Output the (X, Y) coordinate of the center of the cell containing the given text.  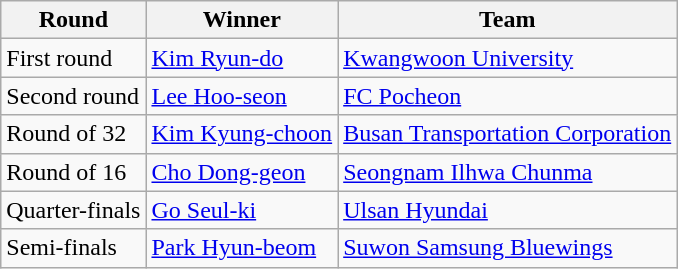
Quarter-finals (74, 210)
Semi-finals (74, 248)
Busan Transportation Corporation (508, 134)
Cho Dong-geon (242, 172)
Go Seul-ki (242, 210)
Round of 32 (74, 134)
Round (74, 20)
Suwon Samsung Bluewings (508, 248)
Kwangwoon University (508, 58)
Seongnam Ilhwa Chunma (508, 172)
Kim Kyung-choon (242, 134)
Round of 16 (74, 172)
Park Hyun-beom (242, 248)
Team (508, 20)
Kim Ryun-do (242, 58)
Lee Hoo-seon (242, 96)
Second round (74, 96)
Winner (242, 20)
FC Pocheon (508, 96)
First round (74, 58)
Ulsan Hyundai (508, 210)
